Pinpoint the cell where the given text exists, returning its [X, Y] midpoint coordinate. 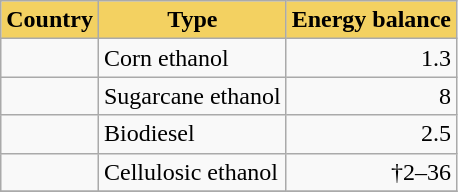
Cellulosic ethanol [192, 172]
2.5 [371, 134]
Sugarcane ethanol [192, 96]
Biodiesel [192, 134]
8 [371, 96]
Energy balance [371, 20]
Country [50, 20]
1.3 [371, 58]
Corn ethanol [192, 58]
Type [192, 20]
†2–36 [371, 172]
